For the text-containing cell, return its midpoint in [x, y] coordinate format. 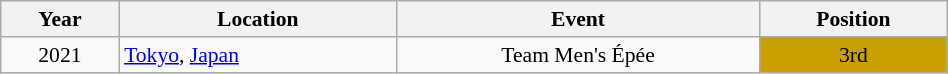
Location [258, 19]
2021 [60, 55]
3rd [854, 55]
Position [854, 19]
Year [60, 19]
Event [578, 19]
Tokyo, Japan [258, 55]
Team Men's Épée [578, 55]
